Capture the cell that displays the provided text and extract its (x, y) central coordinate. 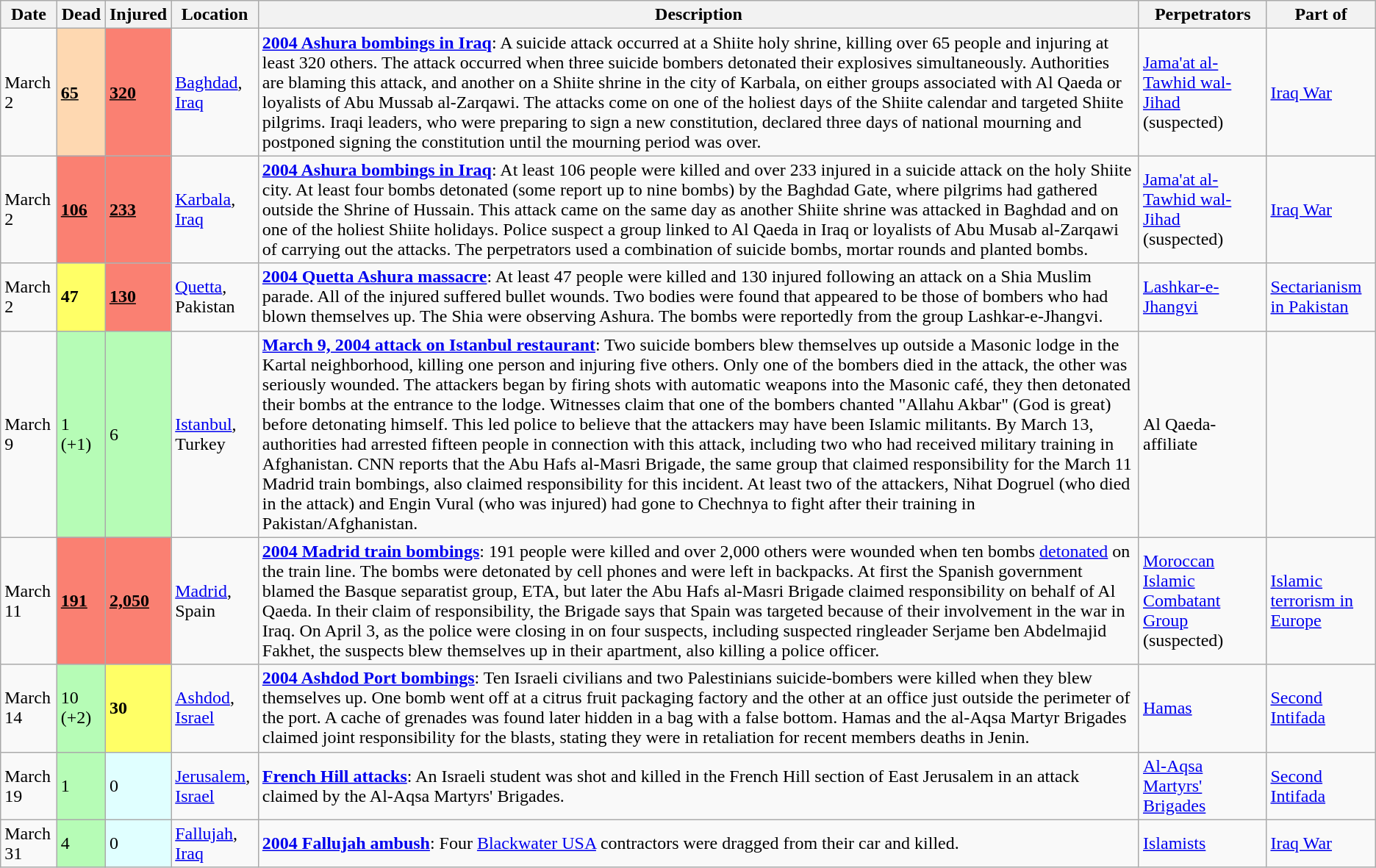
130 (138, 297)
Al-Aqsa Martyrs' Brigades (1203, 786)
March 11 (29, 601)
10 (+2) (81, 709)
March 9 (29, 434)
2004 Fallujah ambush: Four Blackwater USA contractors were dragged from their car and killed. (698, 844)
Moroccan Islamic Combatant Group (suspected) (1203, 601)
Injured (138, 15)
4 (81, 844)
1 (+1) (81, 434)
233 (138, 209)
Perpetrators (1203, 15)
Location (215, 15)
Lashkar-e-Jhangvi (1203, 297)
Istanbul, Turkey (215, 434)
2,050 (138, 601)
Al Qaeda-affiliate (1203, 434)
Hamas (1203, 709)
Fallujah, Iraq (215, 844)
Islamists (1203, 844)
Part of (1321, 15)
Jerusalem, Israel (215, 786)
30 (138, 709)
Dead (81, 15)
106 (81, 209)
191 (81, 601)
Sectarianism in Pakistan (1321, 297)
March 31 (29, 844)
Quetta, Pakistan (215, 297)
6 (138, 434)
65 (81, 93)
Baghdad, Iraq (215, 93)
Karbala, Iraq (215, 209)
47 (81, 297)
Madrid, Spain (215, 601)
Islamic terrorism in Europe (1321, 601)
Description (698, 15)
320 (138, 93)
Date (29, 15)
Ashdod, Israel (215, 709)
March 14 (29, 709)
1 (81, 786)
March 19 (29, 786)
